Provide the [X, Y] coordinate of the cell's center where the given text is located.  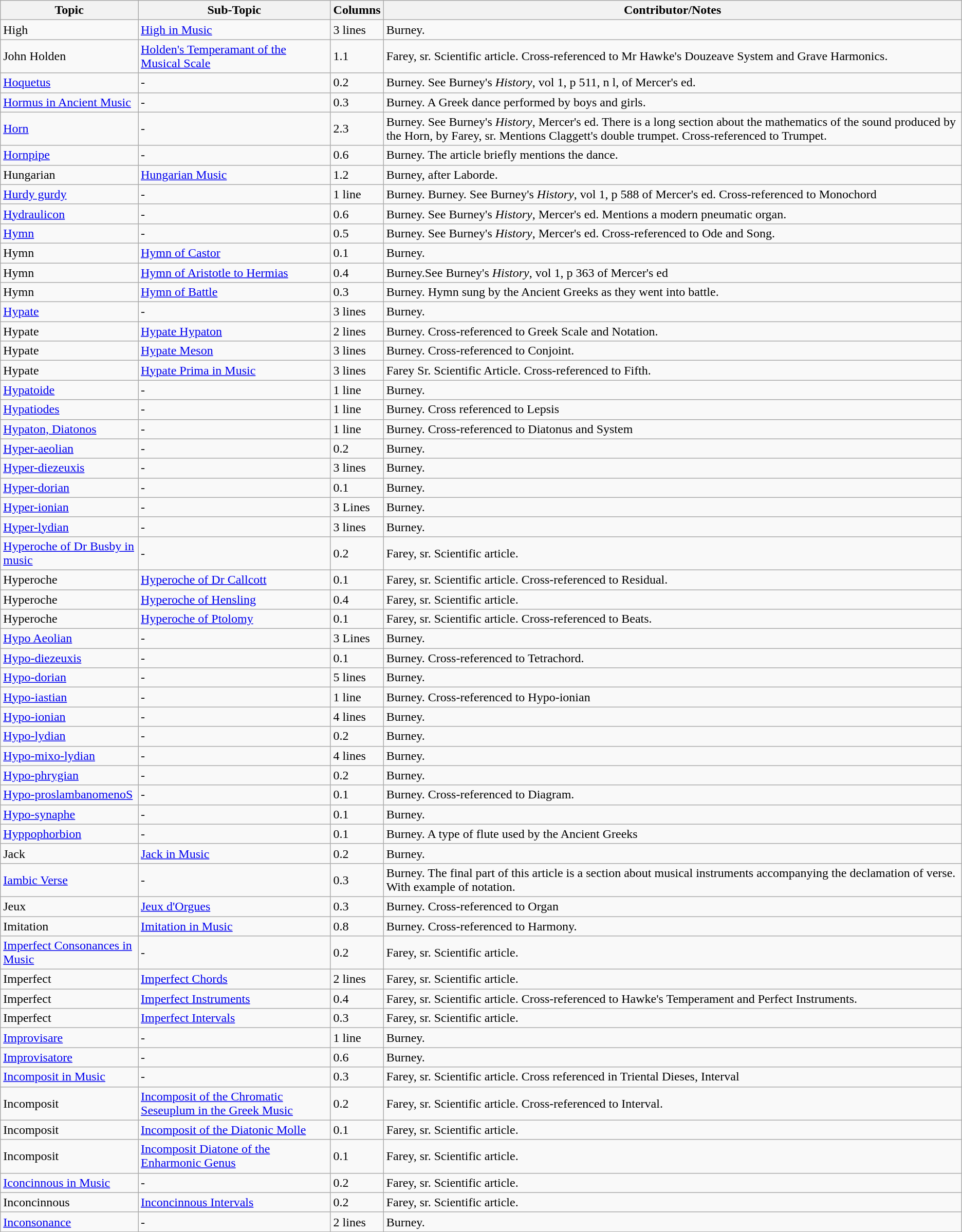
0.8 [357, 926]
1.1 [357, 57]
Hyppophorbion [69, 834]
Hypate Hypaton [234, 331]
Hurdy gurdy [69, 194]
Hypo-diezeuxis [69, 658]
Hypo-lydian [69, 736]
Burney. A type of flute used by the Ancient Greeks [672, 834]
Hungarian [69, 175]
Incomposit of the Diatonic Molle [234, 1130]
Hyperoche of Hensling [234, 600]
Jack in Music [234, 853]
Hypo-proslambanomenoS [69, 795]
Hypaton, Diatonos [69, 429]
Hypatiodes [69, 409]
Hyperoche of Ptolomy [234, 619]
Burney. See Burney's History, Mercer's ed. Cross-referenced to Ode and Song. [672, 233]
Imperfect Instruments [234, 999]
Burney. Burney. See Burney's History, vol 1, p 588 of Mercer's ed. Cross-referenced to Monochord [672, 194]
Incomposit in Music [69, 1077]
Farey, sr. Scientific article. Cross-referenced to Hawke's Temperament and Perfect Instruments. [672, 999]
Hormus in Ancient Music [69, 102]
Hypo-mixo-lydian [69, 756]
Hyper-diezeuxis [69, 468]
Inconcinnous Intervals [234, 1202]
Burney. See Burney's History, Mercer's ed. Mentions a modern pneumatic organ. [672, 214]
High [69, 30]
Incomposit Diatone of the Enharmonic Genus [234, 1156]
John Holden [69, 57]
Improvisatore [69, 1057]
Improvisare [69, 1038]
Hyperoche of Dr Busby in music [69, 553]
Burney, after Laborde. [672, 175]
Burney. Cross referenced to Lepsis [672, 409]
High in Music [234, 30]
Inconcinnous [69, 1202]
Incomposit of the Chromatic Seseuplum in the Greek Music [234, 1104]
Hyper-lydian [69, 527]
Burney. Cross-referenced to Harmony. [672, 926]
Hymn of Castor [234, 253]
Hungarian Music [234, 175]
Farey Sr. Scientific Article. Cross-referenced to Fifth. [672, 370]
Holden's Temperamant of the Musical Scale [234, 57]
Hyperoche of Dr Callcott [234, 580]
Imitation in Music [234, 926]
Jack [69, 853]
2.3 [357, 128]
Burney. A Greek dance performed by boys and girls. [672, 102]
Burney. Cross-referenced to Conjoint. [672, 351]
Contributor/Notes [672, 10]
Imitation [69, 926]
Hyper-aeolian [69, 449]
Burney. The final part of this article is a section about musical instruments accompanying the declamation of verse. With example of notation. [672, 880]
Burney. Cross-referenced to Diagram. [672, 795]
Horn [69, 128]
Hydraulicon [69, 214]
Hypo Aeolian [69, 639]
Hypo-dorian [69, 678]
Hypo-phrygian [69, 775]
Hymn of Aristotle to Hermias [234, 273]
Hyper-dorian [69, 488]
Topic [69, 10]
Hypate Meson [234, 351]
Farey, sr. Scientific article. Cross referenced in Triental Dieses, Interval [672, 1077]
Burney. The article briefly mentions the dance. [672, 155]
Hyper-ionian [69, 507]
Hypo-ionian [69, 717]
0.5 [357, 233]
Hypatoide [69, 390]
Columns [357, 10]
Burney. Cross-referenced to Tetrachord. [672, 658]
Hypo-iastian [69, 697]
Iconcinnous in Music [69, 1183]
Hypate Prima in Music [234, 370]
Burney. Cross-referenced to Greek Scale and Notation. [672, 331]
Farey, sr. Scientific article. Cross-referenced to Mr Hawke's Douzeave System and Grave Harmonics. [672, 57]
Farey, sr. Scientific article. Cross-referenced to Beats. [672, 619]
Burney. Cross-referenced to Diatonus and System [672, 429]
Imperfect Consonances in Music [69, 953]
Burney. See Burney's History, vol 1, p 511, n l, of Mercer's ed. [672, 83]
Inconsonance [69, 1222]
Farey, sr. Scientific article. Cross-referenced to Residual. [672, 580]
Hornpipe [69, 155]
1.2 [357, 175]
5 lines [357, 678]
Burney.See Burney's History, vol 1, p 363 of Mercer's ed [672, 273]
Hypo-synaphe [69, 814]
Hymn of Battle [234, 292]
Imperfect Intervals [234, 1018]
Burney. Cross-referenced to Organ [672, 906]
Iambic Verse [69, 880]
Hoquetus [69, 83]
Imperfect Chords [234, 979]
Jeux [69, 906]
Farey, sr. Scientific article. Cross-referenced to Interval. [672, 1104]
Burney. Cross-referenced to Hypo-ionian [672, 697]
Burney. Hymn sung by the Ancient Greeks as they went into battle. [672, 292]
Sub-Topic [234, 10]
Jeux d'Orgues [234, 906]
